Search for the cell housing the specified text and yield its [x, y] center coordinate. 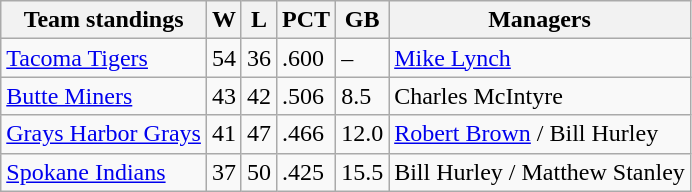
50 [258, 172]
Grays Harbor Grays [104, 134]
Mike Lynch [540, 58]
Managers [540, 20]
.466 [306, 134]
37 [224, 172]
Robert Brown / Bill Hurley [540, 134]
W [224, 20]
12.0 [362, 134]
Bill Hurley / Matthew Stanley [540, 172]
42 [258, 96]
Butte Miners [104, 96]
36 [258, 58]
43 [224, 96]
.506 [306, 96]
PCT [306, 20]
.600 [306, 58]
L [258, 20]
.425 [306, 172]
Tacoma Tigers [104, 58]
Team standings [104, 20]
54 [224, 58]
– [362, 58]
15.5 [362, 172]
47 [258, 134]
8.5 [362, 96]
GB [362, 20]
Charles McIntyre [540, 96]
41 [224, 134]
Spokane Indians [104, 172]
